Scan for the cell matching the given text and deliver its [X, Y] coordinate at center. 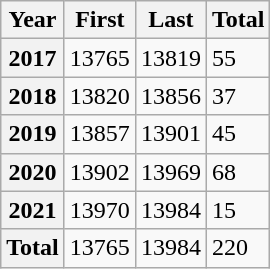
Last [170, 20]
13856 [170, 96]
13970 [100, 210]
55 [238, 58]
2021 [33, 210]
13819 [170, 58]
45 [238, 134]
220 [238, 248]
13820 [100, 96]
First [100, 20]
13901 [170, 134]
13902 [100, 172]
2017 [33, 58]
Year [33, 20]
2019 [33, 134]
13969 [170, 172]
2020 [33, 172]
2018 [33, 96]
37 [238, 96]
68 [238, 172]
13857 [100, 134]
15 [238, 210]
